Search for the cell housing the specified text and yield its [x, y] center coordinate. 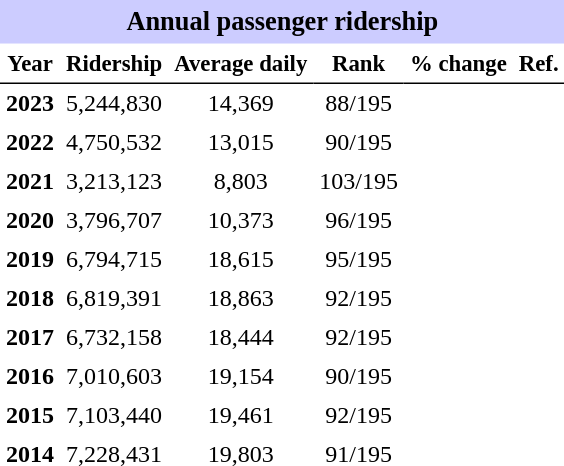
3,796,707 [114, 220]
7,103,440 [114, 416]
13,015 [240, 142]
8,803 [240, 182]
19,461 [240, 416]
% change [458, 64]
6,732,158 [114, 338]
Year [30, 64]
18,863 [240, 298]
14,369 [240, 104]
2015 [30, 416]
103/195 [358, 182]
88/195 [358, 104]
Rank [358, 64]
18,615 [240, 260]
5,244,830 [114, 104]
19,154 [240, 376]
2022 [30, 142]
2016 [30, 376]
6,819,391 [114, 298]
18,444 [240, 338]
2019 [30, 260]
2021 [30, 182]
Ridership [114, 64]
10,373 [240, 220]
7,010,603 [114, 376]
2023 [30, 104]
2018 [30, 298]
95/195 [358, 260]
2017 [30, 338]
4,750,532 [114, 142]
3,213,123 [114, 182]
2020 [30, 220]
96/195 [358, 220]
6,794,715 [114, 260]
Average daily [240, 64]
